Scan for the cell matching the given text and deliver its [X, Y] coordinate at center. 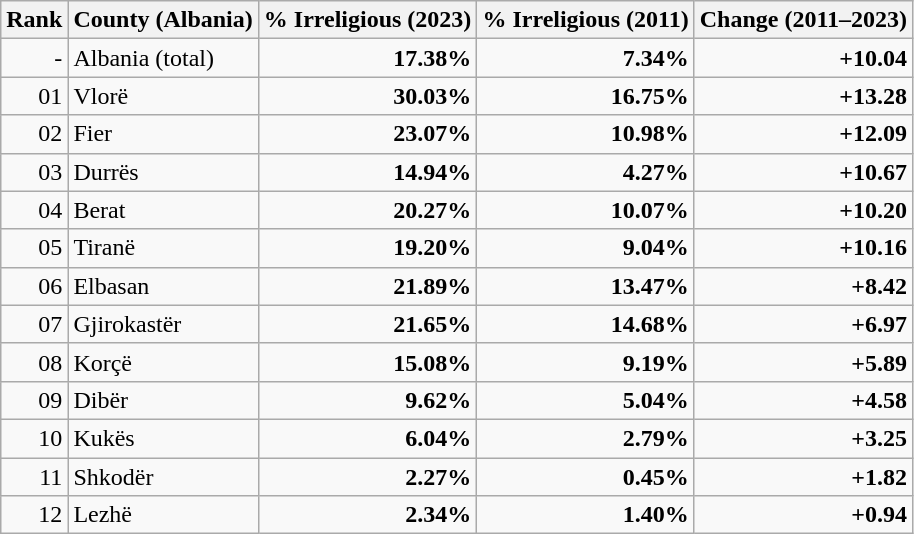
1.40% [586, 515]
+10.67 [803, 172]
Shkodër [163, 477]
2.34% [368, 515]
23.07% [368, 134]
+4.58 [803, 400]
- [34, 58]
9.19% [586, 362]
05 [34, 248]
+10.20 [803, 210]
7.34% [586, 58]
Tiranë [163, 248]
+10.04 [803, 58]
6.04% [368, 438]
12 [34, 515]
30.03% [368, 96]
15.08% [368, 362]
08 [34, 362]
+0.94 [803, 515]
Durrës [163, 172]
9.04% [586, 248]
14.94% [368, 172]
+10.16 [803, 248]
+6.97 [803, 324]
04 [34, 210]
Korçë [163, 362]
+1.82 [803, 477]
2.79% [586, 438]
14.68% [586, 324]
Elbasan [163, 286]
06 [34, 286]
% Irreligious (2023) [368, 20]
Rank [34, 20]
21.65% [368, 324]
+5.89 [803, 362]
21.89% [368, 286]
9.62% [368, 400]
+3.25 [803, 438]
13.47% [586, 286]
01 [34, 96]
5.04% [586, 400]
16.75% [586, 96]
Lezhë [163, 515]
19.20% [368, 248]
11 [34, 477]
Kukës [163, 438]
07 [34, 324]
Albania (total) [163, 58]
% Irreligious (2011) [586, 20]
Dibër [163, 400]
County (Albania) [163, 20]
03 [34, 172]
09 [34, 400]
2.27% [368, 477]
Berat [163, 210]
+8.42 [803, 286]
0.45% [586, 477]
02 [34, 134]
10 [34, 438]
4.27% [586, 172]
Change (2011–2023) [803, 20]
Fier [163, 134]
17.38% [368, 58]
Vlorë [163, 96]
20.27% [368, 210]
10.98% [586, 134]
+12.09 [803, 134]
+13.28 [803, 96]
Gjirokastër [163, 324]
10.07% [586, 210]
